Identify which cell holds the provided text, then report its (x, y) central coordinate. 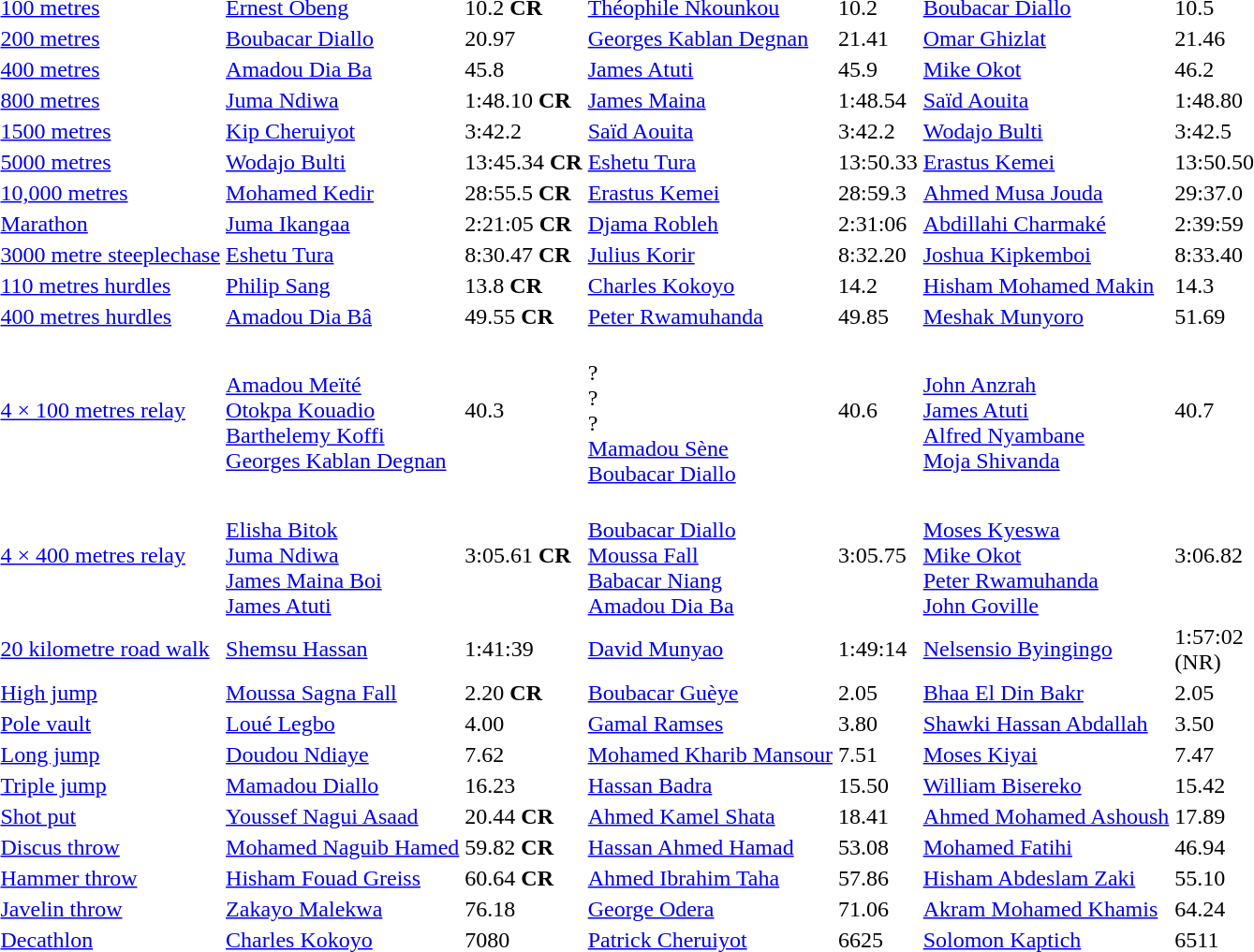
Peter Rwamuhanda (710, 316)
Hisham Mohamed Makin (1046, 286)
???Mamadou SèneBoubacar Diallo (710, 410)
8:32.20 (878, 255)
45.9 (878, 69)
Mamadou Diallo (343, 785)
57.86 (878, 878)
Shawki Hassan Abdallah (1046, 724)
40.3 (524, 410)
21.41 (878, 38)
1:48.10 CR (524, 100)
John AnzrahJames AtutiAlfred NyambaneMoja Shivanda (1046, 410)
Moses Kiyai (1046, 754)
40.6 (878, 410)
Juma Ikangaa (343, 224)
Boubacar Diallo (343, 38)
20.44 CR (524, 816)
1:49:14 (878, 650)
Mohamed Fatihi (1046, 847)
Omar Ghizlat (1046, 38)
3:05.61 CR (524, 555)
71.06 (878, 909)
Youssef Nagui Asaad (343, 816)
76.18 (524, 909)
Ahmed Ibrahim Taha (710, 878)
Ahmed Musa Jouda (1046, 193)
Mohamed Naguib Hamed (343, 847)
Boubacar DialloMoussa FallBabacar NiangAmadou Dia Ba (710, 555)
1:48.54 (878, 100)
Hisham Abdeslam Zaki (1046, 878)
Elisha BitokJuma NdiwaJames Maina BoiJames Atuti (343, 555)
Djama Robleh (710, 224)
7.51 (878, 754)
Juma Ndiwa (343, 100)
3:05.75 (878, 555)
Mohamed Kedir (343, 193)
Meshak Munyoro (1046, 316)
James Maina (710, 100)
Ahmed Mohamed Ashoush (1046, 816)
Kip Cheruiyot (343, 131)
4.00 (524, 724)
Abdillahi Charmaké (1046, 224)
Moses KyeswaMike OkotPeter RwamuhandaJohn Goville (1046, 555)
Doudou Ndiaye (343, 754)
2:31:06 (878, 224)
Loué Legbo (343, 724)
2.05 (878, 693)
2.20 CR (524, 693)
William Bisereko (1046, 785)
7.62 (524, 754)
Amadou MeïtéOtokpa KouadioBarthelemy KoffiGeorges Kablan Degnan (343, 410)
Amadou Dia Bâ (343, 316)
Nelsensio Byingingo (1046, 650)
Gamal Ramses (710, 724)
15.50 (878, 785)
Charles Kokoyo (710, 286)
Moussa Sagna Fall (343, 693)
Mike Okot (1046, 69)
James Atuti (710, 69)
Philip Sang (343, 286)
1:41:39 (524, 650)
13:45.34 CR (524, 162)
Mohamed Kharib Mansour (710, 754)
53.08 (878, 847)
49.55 CR (524, 316)
13:50.33 (878, 162)
Shemsu Hassan (343, 650)
2:21:05 CR (524, 224)
Amadou Dia Ba (343, 69)
60.64 CR (524, 878)
16.23 (524, 785)
Hassan Ahmed Hamad (710, 847)
Georges Kablan Degnan (710, 38)
Hisham Fouad Greiss (343, 878)
20.97 (524, 38)
Hassan Badra (710, 785)
Bhaa El Din Bakr (1046, 693)
45.8 (524, 69)
18.41 (878, 816)
59.82 CR (524, 847)
Joshua Kipkemboi (1046, 255)
Julius Korir (710, 255)
3.80 (878, 724)
George Odera (710, 909)
13.8 CR (524, 286)
Boubacar Guèye (710, 693)
Akram Mohamed Khamis (1046, 909)
Ahmed Kamel Shata (710, 816)
28:59.3 (878, 193)
8:30.47 CR (524, 255)
14.2 (878, 286)
David Munyao (710, 650)
49.85 (878, 316)
Zakayo Malekwa (343, 909)
28:55.5 CR (524, 193)
